Capture the cell that displays the provided text and extract its (x, y) central coordinate. 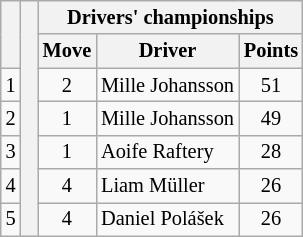
3 (11, 152)
Daniel Polášek (168, 219)
Aoife Raftery (168, 152)
49 (271, 118)
Driver (168, 51)
Liam Müller (168, 186)
Drivers' championships (170, 17)
51 (271, 85)
Move (67, 51)
5 (11, 219)
28 (271, 152)
Points (271, 51)
